Identify which cell holds the provided text, then report its (x, y) central coordinate. 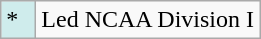
Led NCAA Division I (148, 20)
* (18, 20)
